Provide the (X, Y) coordinate of the cell's center where the given text is located.  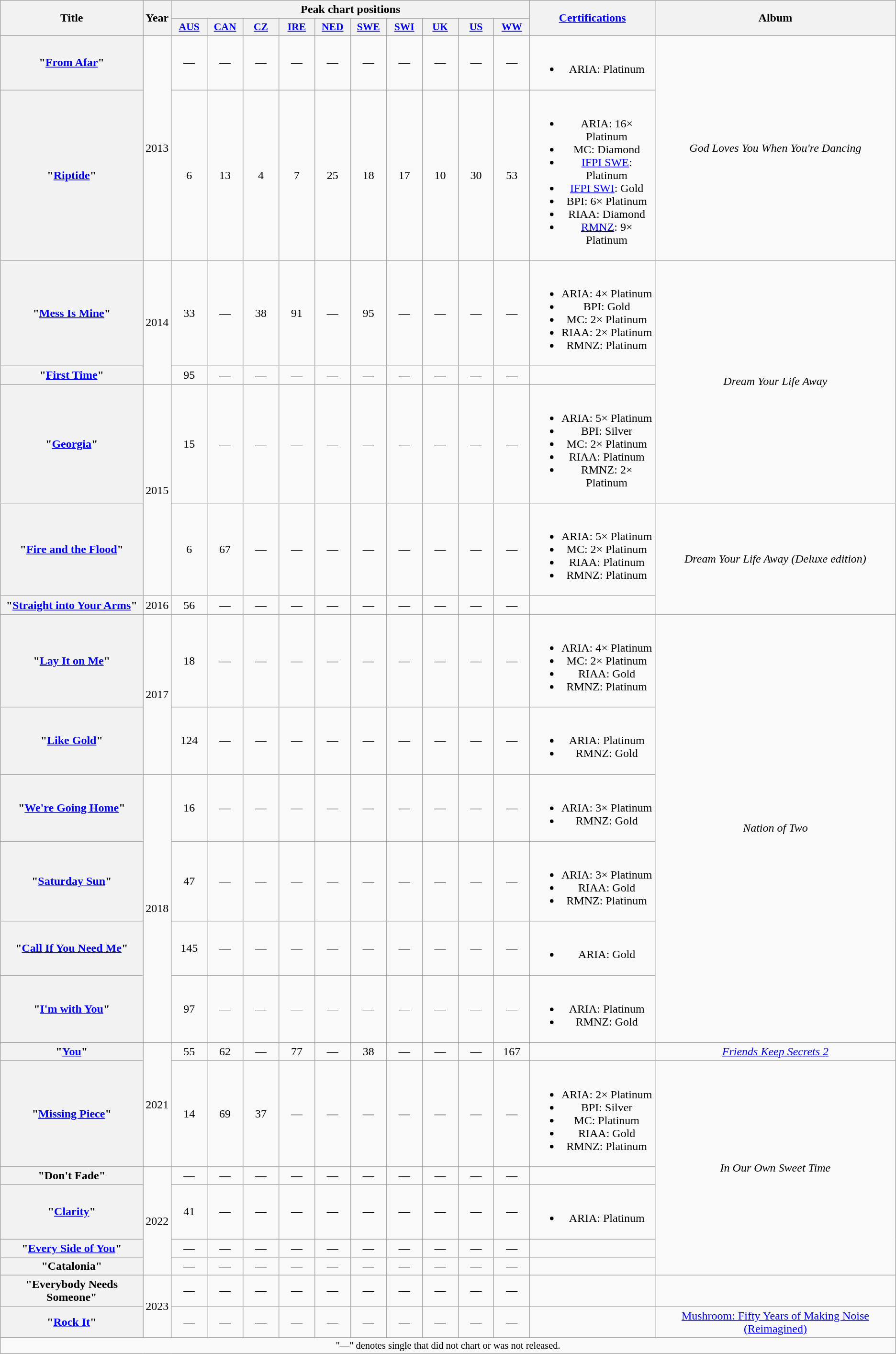
69 (225, 1114)
30 (476, 175)
"We're Going Home" (72, 808)
In Our Own Sweet Time (775, 1168)
"Like Gold" (72, 741)
Nation of Two (775, 828)
"Everybody Needs Someone" (72, 1291)
53 (512, 175)
2015 (157, 490)
"Saturday Sun" (72, 881)
ARIA: 16× PlatinumMC: DiamondIFPI SWE: PlatinumIFPI SWI: GoldBPI: 6× PlatinumRIAA: DiamondRMNZ: 9× Platinum (593, 175)
16 (190, 808)
AUS (190, 27)
33 (190, 313)
41 (190, 1211)
"—" denotes single that did not chart or was not released. (448, 1346)
"First Time" (72, 375)
Year (157, 18)
2014 (157, 323)
37 (261, 1114)
"From Afar" (72, 62)
2022 (157, 1221)
97 (190, 1009)
"Riptide" (72, 175)
"Clarity" (72, 1211)
145 (190, 948)
ARIA: 5× PlatinumBPI: SilverMC: 2× PlatinumRIAA: PlatinumRMNZ: 2× Platinum (593, 444)
2021 (157, 1104)
Peak chart positions (350, 10)
Title (72, 18)
124 (190, 741)
ARIA: 3× PlatinumRIAA: GoldRMNZ: Platinum (593, 881)
"Every Side of You" (72, 1248)
Friends Keep Secrets 2 (775, 1051)
"Don't Fade" (72, 1175)
2018 (157, 908)
ARIA: Gold (593, 948)
ARIA: 4× PlatinumMC: 2× PlatinumRIAA: GoldRMNZ: Platinum (593, 661)
IRE (297, 27)
15 (190, 444)
"Straight into Your Arms" (72, 605)
2013 (157, 147)
56 (190, 605)
10 (440, 175)
2017 (157, 694)
SWE (369, 27)
17 (404, 175)
"Call If You Need Me" (72, 948)
62 (225, 1051)
Mushroom: Fifty Years of Making Noise (Reimagined) (775, 1322)
167 (512, 1051)
"Missing Piece" (72, 1114)
WW (512, 27)
CAN (225, 27)
UK (440, 27)
67 (225, 550)
"Lay It on Me" (72, 661)
25 (332, 175)
"Fire and the Flood" (72, 550)
CZ (261, 27)
Certifications (593, 18)
"Mess Is Mine" (72, 313)
US (476, 27)
7 (297, 175)
Dream Your Life Away (Deluxe edition) (775, 559)
Album (775, 18)
13 (225, 175)
47 (190, 881)
ARIA: 4× PlatinumBPI: GoldMC: 2× PlatinumRIAA: 2× PlatinumRMNZ: Platinum (593, 313)
14 (190, 1114)
77 (297, 1051)
4 (261, 175)
"Rock It" (72, 1322)
SWI (404, 27)
55 (190, 1051)
"I'm with You" (72, 1009)
2016 (157, 605)
ARIA: 2× PlatinumBPI: SilverMC: PlatinumRIAA: GoldRMNZ: Platinum (593, 1114)
"Catalonia" (72, 1266)
"Georgia" (72, 444)
Dream Your Life Away (775, 382)
ARIA: 3× PlatinumRMNZ: Gold (593, 808)
God Loves You When You're Dancing (775, 147)
ARIA: 5× PlatinumMC: 2× PlatinumRIAA: PlatinumRMNZ: Platinum (593, 550)
"You" (72, 1051)
NED (332, 27)
91 (297, 313)
2023 (157, 1307)
